Scan for the cell matching the given text and deliver its [X, Y] coordinate at center. 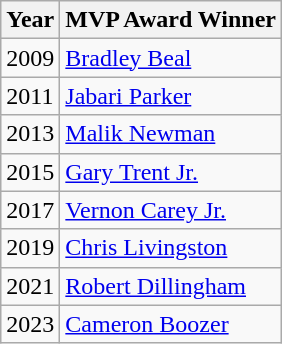
Bradley Beal [171, 58]
Gary Trent Jr. [171, 172]
Malik Newman [171, 134]
2021 [30, 286]
2013 [30, 134]
Cameron Boozer [171, 324]
Chris Livingston [171, 248]
2019 [30, 248]
2017 [30, 210]
Year [30, 20]
2011 [30, 96]
2015 [30, 172]
MVP Award Winner [171, 20]
Jabari Parker [171, 96]
Vernon Carey Jr. [171, 210]
Robert Dillingham [171, 286]
2009 [30, 58]
2023 [30, 324]
